Detect which cell encompasses the target text, then output its (X, Y) center coordinate. 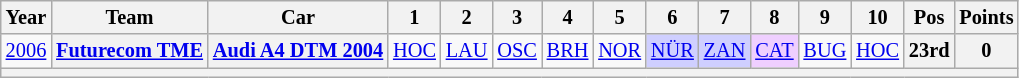
1 (414, 17)
2 (467, 17)
10 (878, 17)
2006 (26, 51)
NOR (620, 51)
BRH (568, 51)
LAU (467, 51)
NÜR (672, 51)
Pos (929, 17)
0 (986, 51)
3 (516, 17)
9 (826, 17)
Car (298, 17)
CAT (774, 51)
7 (725, 17)
8 (774, 17)
Audi A4 DTM 2004 (298, 51)
ZAN (725, 51)
OSC (516, 51)
6 (672, 17)
5 (620, 17)
Futurecom TME (130, 51)
4 (568, 17)
23rd (929, 51)
Year (26, 17)
BUG (826, 51)
Points (986, 17)
Team (130, 17)
